Find where the given text appears and provide that cell's center as (X, Y) coordinate. 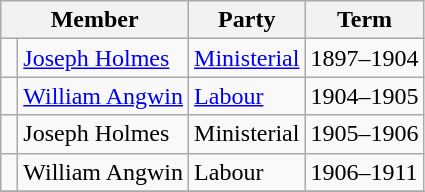
Party (247, 20)
1906–1911 (364, 172)
1904–1905 (364, 96)
Member (95, 20)
1905–1906 (364, 134)
1897–1904 (364, 58)
Term (364, 20)
